Search for the cell housing the specified text and yield its (x, y) center coordinate. 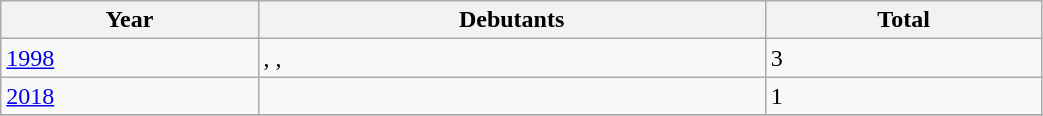
1998 (130, 58)
Year (130, 20)
3 (904, 58)
Total (904, 20)
2018 (130, 96)
, , (512, 58)
1 (904, 96)
Debutants (512, 20)
